Output the (X, Y) coordinate of the center of the cell containing the given text.  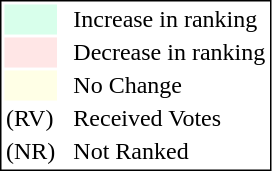
(NR) (30, 151)
(RV) (30, 119)
No Change (170, 85)
Increase in ranking (170, 19)
Decrease in ranking (170, 53)
Received Votes (170, 119)
Not Ranked (170, 151)
